Output the [x, y] coordinate of the center of the cell containing the given text.  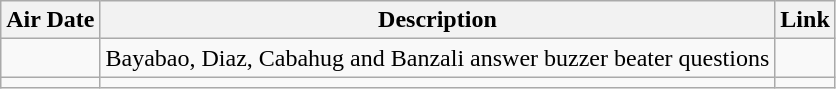
Description [438, 20]
Bayabao, Diaz, Cabahug and Banzali answer buzzer beater questions [438, 58]
Air Date [50, 20]
Link [805, 20]
